Identify which cell holds the provided text, then report its (x, y) central coordinate. 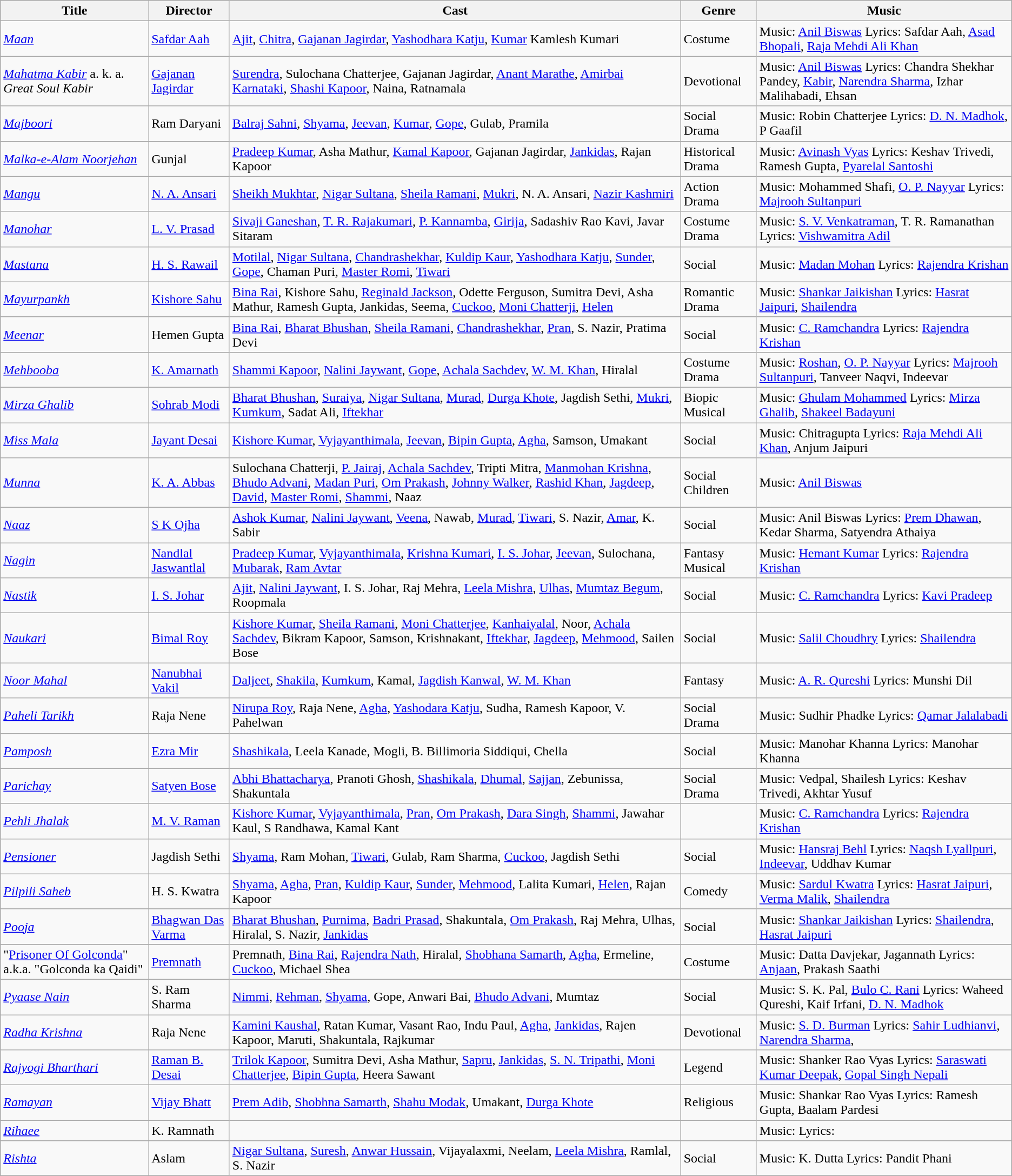
Nagin (75, 560)
Shyama, Ram Mohan, Tiwari, Gulab, Ram Sharma, Cuckoo, Jagdish Sethi (455, 856)
M. V. Raman (189, 821)
Trilok Kapoor, Sumitra Devi, Asha Mathur, Sapru, Jankidas, S. N. Tripathi, Moni Chatterjee, Bipin Gupta, Heera Sawant (455, 1067)
Ashok Kumar, Nalini Jaywant, Veena, Nawab, Murad, Tiwari, S. Nazir, Amar, K. Sabir (455, 526)
Sivaji Ganeshan, T. R. Rajakumari, P. Kannamba, Girija, Sadashiv Rao Kavi, Javar Sitaram (455, 229)
Ram Daryani (189, 123)
Religious (718, 1103)
Safdar Aah (189, 39)
Music: Datta Davjekar, Jagannath Lyrics: Anjaan, Prakash Saathi (884, 961)
Biopic Musical (718, 404)
Music: Hemant Kumar Lyrics: Rajendra Krishan (884, 560)
Music: Madan Mohan Lyrics: Rajendra Krishan (884, 264)
Ajit, Chitra, Gajanan Jagirdar, Yashodhara Katju, Kumar Kamlesh Kumari (455, 39)
Rihaee (75, 1131)
Music: S. D. Burman Lyrics: Sahir Ludhianvi, Narendra Sharma, (884, 1032)
Pradeep Kumar, Asha Mathur, Kamal Kapoor, Gajanan Jagirdar, Jankidas, Rajan Kapoor (455, 159)
Majboori (75, 123)
Nastik (75, 596)
Music: Robin Chatterjee Lyrics: D. N. Madhok, P Gaafil (884, 123)
Daljeet, Shakila, Kumkum, Kamal, Jagdish Kanwal, W. M. Khan (455, 680)
Kishore Kumar, Vyjayanthimala, Jeevan, Bipin Gupta, Agha, Samson, Umakant (455, 440)
Nigar Sultana, Suresh, Anwar Hussain, Vijayalaxmi, Neelam, Leela Mishra, Ramlal, S. Nazir (455, 1158)
Music: Roshan, O. P. Nayyar Lyrics: Majrooh Sultanpuri, Tanveer Naqvi, Indeevar (884, 370)
S K Ojha (189, 526)
H. S. Rawail (189, 264)
Action Drama (718, 194)
Pamposh (75, 750)
Nirupa Roy, Raja Nene, Agha, Yashodara Katju, Sudha, Ramesh Kapoor, V. Pahelwan (455, 716)
Aslam (189, 1158)
Parichay (75, 786)
Shashikala, Leela Kanade, Mogli, B. Billimoria Siddiqui, Chella (455, 750)
Naaz (75, 526)
Music: K. Dutta Lyrics: Pandit Phani (884, 1158)
Music: Avinash Vyas Lyrics: Keshav Trivedi, Ramesh Gupta, Pyarelal Santoshi (884, 159)
S. Ram Sharma (189, 997)
Ramayan (75, 1103)
I. S. Johar (189, 596)
Radha Krishna (75, 1032)
L. V. Prasad (189, 229)
Music: Chitragupta Lyrics: Raja Mehdi Ali Khan, Anjum Jaipuri (884, 440)
Shyama, Agha, Pran, Kuldip Kaur, Sunder, Mehmood, Lalita Kumari, Helen, Rajan Kapoor (455, 891)
Mirza Ghalib (75, 404)
Motilal, Nigar Sultana, Chandrashekhar, Kuldip Kaur, Yashodhara Katju, Sunder, Gope, Chaman Puri, Master Romi, Tiwari (455, 264)
K. Amarnath (189, 370)
Sheikh Mukhtar, Nigar Sultana, Sheila Ramani, Mukri, N. A. Ansari, Nazir Kashmiri (455, 194)
Rishta (75, 1158)
Bharat Bhushan, Purnima, Badri Prasad, Shakuntala, Om Prakash, Raj Mehra, Ulhas, Hiralal, S. Nazir, Jankidas (455, 927)
Pilpili Saheb (75, 891)
"Prisoner Of Golconda" a.k.a. "Golconda ka Qaidi" (75, 961)
Premnath (189, 961)
Mahatma Kabir a. k. a. Great Soul Kabir (75, 81)
Music (884, 11)
Director (189, 11)
Prem Adib, Shobhna Samarth, Shahu Modak, Umakant, Durga Khote (455, 1103)
Surendra, Sulochana Chatterjee, Gajanan Jagirdar, Anant Marathe, Amirbai Karnataki, Shashi Kapoor, Naina, Ratnamala (455, 81)
Satyen Bose (189, 786)
Music: Manohar Khanna Lyrics: Manohar Khanna (884, 750)
Music: Mohammed Shafi, O. P. Nayyar Lyrics: Majrooh Sultanpuri (884, 194)
Mastana (75, 264)
Jayant Desai (189, 440)
Bina Rai, Kishore Sahu, Reginald Jackson, Odette Ferguson, Sumitra Devi, Asha Mathur, Ramesh Gupta, Jankidas, Seema, Cuckoo, Moni Chatterji, Helen (455, 300)
Munna (75, 483)
Abhi Bhattacharya, Pranoti Ghosh, Shashikala, Dhumal, Sajjan, Zebunissa, Shakuntala (455, 786)
Mehbooba (75, 370)
Fantasy (718, 680)
Ajit, Nalini Jaywant, I. S. Johar, Raj Mehra, Leela Mishra, Ulhas, Mumtaz Begum, Roopmala (455, 596)
Malka-e-Alam Noorjehan (75, 159)
Music: Salil Choudhry Lyrics: Shailendra (884, 638)
Music: S. K. Pal, Bulo C. Rani Lyrics: Waheed Qureshi, Kaif Irfani, D. N. Madhok (884, 997)
Pradeep Kumar, Vyjayanthimala, Krishna Kumari, I. S. Johar, Jeevan, Sulochana, Mubarak, Ram Avtar (455, 560)
Music: A. R. Qureshi Lyrics: Munshi Dil (884, 680)
Jagdish Sethi (189, 856)
Genre (718, 11)
Music: Anil Biswas Lyrics: Safdar Aah, Asad Bhopali, Raja Mehdi Ali Khan (884, 39)
K. A. Abbas (189, 483)
Music: Sudhir Phadke Lyrics: Qamar Jalalabadi (884, 716)
Pooja (75, 927)
Paheli Tarikh (75, 716)
Mayurpankh (75, 300)
Music: Anil Biswas Lyrics: Prem Dhawan, Kedar Sharma, Satyendra Athaiya (884, 526)
Music: S. V. Venkatraman, T. R. Ramanathan Lyrics: Vishwamitra Adil (884, 229)
Bina Rai, Bharat Bhushan, Sheila Ramani, Chandrashekhar, Pran, S. Nazir, Pratima Devi (455, 334)
Pehli Jhalak (75, 821)
Premnath, Bina Rai, Rajendra Nath, Hiralal, Shobhana Samarth, Agha, Ermeline, Cuckoo, Michael Shea (455, 961)
Kamini Kaushal, Ratan Kumar, Vasant Rao, Indu Paul, Agha, Jankidas, Rajen Kapoor, Maruti, Shakuntala, Rajkumar (455, 1032)
Social Children (718, 483)
Meenar (75, 334)
Music: Anil Biswas Lyrics: Chandra Shekhar Pandey, Kabir, Narendra Sharma, Izhar Malihabadi, Ehsan (884, 81)
Bimal Roy (189, 638)
H. S. Kwatra (189, 891)
Nanubhai Vakil (189, 680)
Romantic Drama (718, 300)
Historical Drama (718, 159)
Sohrab Modi (189, 404)
Maan (75, 39)
N. A. Ansari (189, 194)
Ezra Mir (189, 750)
Music: Sardul Kwatra Lyrics: Hasrat Jaipuri, Verma Malik, Shailendra (884, 891)
Gajanan Jagirdar (189, 81)
Shammi Kapoor, Nalini Jaywant, Gope, Achala Sachdev, W. M. Khan, Hiralal (455, 370)
Vijay Bhatt (189, 1103)
Music: Lyrics: (884, 1131)
Music: Shanker Rao Vyas Lyrics: Saraswati Kumar Deepak, Gopal Singh Nepali (884, 1067)
Nandlal Jaswantlal (189, 560)
Music: Anil Biswas (884, 483)
Kishore Kumar, Vyjayanthimala, Pran, Om Prakash, Dara Singh, Shammi, Jawahar Kaul, S Randhawa, Kamal Kant (455, 821)
Rajyogi Bharthari (75, 1067)
Bhagwan Das Varma (189, 927)
Music: Shankar Rao Vyas Lyrics: Ramesh Gupta, Baalam Pardesi (884, 1103)
Nimmi, Rehman, Shyama, Gope, Anwari Bai, Bhudo Advani, Mumtaz (455, 997)
Raman B. Desai (189, 1067)
Pensioner (75, 856)
K. Ramnath (189, 1131)
Music: Shankar Jaikishan Lyrics: Shailendra, Hasrat Jaipuri (884, 927)
Noor Mahal (75, 680)
Bharat Bhushan, Suraiya, Nigar Sultana, Murad, Durga Khote, Jagdish Sethi, Mukri, Kumkum, Sadat Ali, Iftekhar (455, 404)
Miss Mala (75, 440)
Comedy (718, 891)
Manohar (75, 229)
Balraj Sahni, Shyama, Jeevan, Kumar, Gope, Gulab, Pramila (455, 123)
Legend (718, 1067)
Hemen Gupta (189, 334)
Cast (455, 11)
Kishore Sahu (189, 300)
Music: C. Ramchandra Lyrics: Kavi Pradeep (884, 596)
Pyaase Nain (75, 997)
Music: Hansraj Behl Lyrics: Naqsh Lyallpuri, Indeevar, Uddhav Kumar (884, 856)
Music: Ghulam Mohammed Lyrics: Mirza Ghalib, Shakeel Badayuni (884, 404)
Naukari (75, 638)
Gunjal (189, 159)
Mangu (75, 194)
Title (75, 11)
Music: Shankar Jaikishan Lyrics: Hasrat Jaipuri, Shailendra (884, 300)
Music: Vedpal, Shailesh Lyrics: Keshav Trivedi, Akhtar Yusuf (884, 786)
Fantasy Musical (718, 560)
